Determine the (X, Y) coordinate at the center of the cell enclosing the given text.  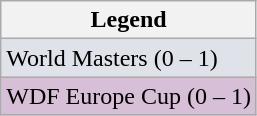
World Masters (0 – 1) (129, 58)
WDF Europe Cup (0 – 1) (129, 96)
Legend (129, 20)
